Scan for the cell matching the given text and deliver its [X, Y] coordinate at center. 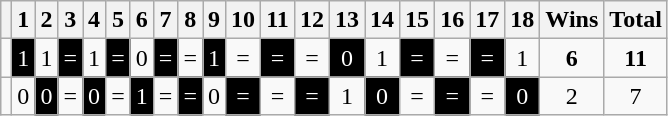
Wins [572, 20]
Total [636, 20]
5 [118, 20]
12 [312, 20]
8 [190, 20]
16 [452, 20]
4 [94, 20]
17 [488, 20]
13 [346, 20]
9 [214, 20]
10 [244, 20]
14 [382, 20]
3 [70, 20]
15 [418, 20]
18 [522, 20]
